Extract the (x, y) coordinate from the center of the cell holding the provided text.  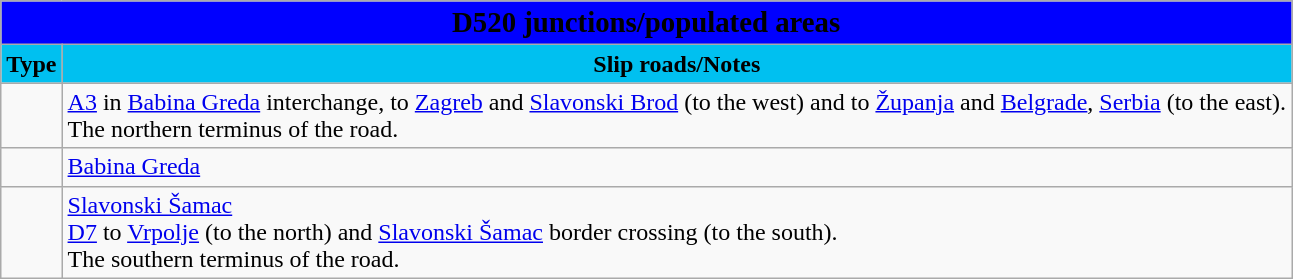
Type (32, 64)
Babina Greda (676, 167)
Slavonski Šamac D7 to Vrpolje (to the north) and Slavonski Šamac border crossing (to the south).The southern terminus of the road. (676, 232)
Slip roads/Notes (676, 64)
D520 junctions/populated areas (646, 23)
